Return (X, Y) of the center of cell containing provided text 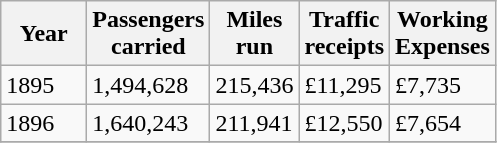
211,941 (254, 123)
1895 (44, 85)
Miles run (254, 34)
Year (44, 34)
Traffic receipts (344, 34)
£7,654 (443, 123)
£7,735 (443, 85)
Passengers carried (148, 34)
£12,550 (344, 123)
215,436 (254, 85)
1,494,628 (148, 85)
£11,295 (344, 85)
1896 (44, 123)
Working Expenses (443, 34)
1,640,243 (148, 123)
